Pinpoint the cell where the given text exists, returning its (x, y) midpoint coordinate. 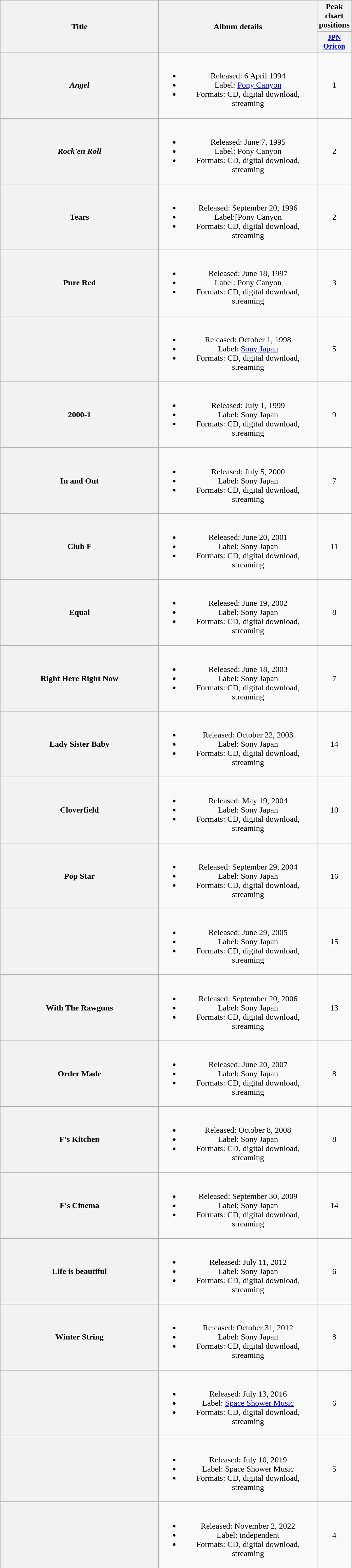
Released: November 2, 2022Label: independentFormats: CD, digital download, streaming (238, 1535)
Released: July 11, 2012Label: Sony JapanFormats: CD, digital download, streaming (238, 1271)
Right Here Right Now (79, 678)
Released: September 20, 2006Label: Sony JapanFormats: CD, digital download, streaming (238, 1008)
16 (334, 876)
Order Made (79, 1074)
In and Out (79, 480)
Life is beautiful (79, 1271)
Released: October 8, 2008Label: Sony JapanFormats: CD, digital download, streaming (238, 1139)
F's Cinema (79, 1205)
Released: June 19, 2002Label: Sony JapanFormats: CD, digital download, streaming (238, 612)
4 (334, 1535)
Released: October 22, 2003Label: Sony JapanFormats: CD, digital download, streaming (238, 744)
Released: September 29, 2004Label: Sony JapanFormats: CD, digital download, streaming (238, 876)
Pop Star (79, 876)
10 (334, 810)
F's Kitchen (79, 1139)
Equal (79, 612)
Released: July 5, 2000Label: Sony JapanFormats: CD, digital download, streaming (238, 480)
Released: June 29, 2005Label: Sony JapanFormats: CD, digital download, streaming (238, 942)
Released: July 10, 2019Label: Space Shower MusicFormats: CD, digital download, streaming (238, 1469)
Released: September 30, 2009Label: Sony JapanFormats: CD, digital download, streaming (238, 1205)
Released: September 20, 1996Label:[Pony CanyonFormats: CD, digital download, streaming (238, 217)
11 (334, 546)
Released: May 19, 2004Label: Sony JapanFormats: CD, digital download, streaming (238, 810)
Released: June 7, 1995Label: Pony CanyonFormats: CD, digital download, streaming (238, 151)
15 (334, 942)
With The Rawguns (79, 1008)
Angel (79, 85)
Released: June 18, 2003Label: Sony JapanFormats: CD, digital download, streaming (238, 678)
Winter String (79, 1337)
Rock'en Roll (79, 151)
Released: July 1, 1999Label: Sony JapanFormats: CD, digital download, streaming (238, 415)
Released: October 31, 2012Label: Sony JapanFormats: CD, digital download, streaming (238, 1337)
Released: 6 April 1994Label: Pony CanyonFormats: CD, digital download, streaming (238, 85)
Peak chart positions (334, 16)
Released: July 13, 2016Label: Space Shower MusicFormats: CD, digital download, streaming (238, 1403)
Pure Red (79, 283)
Album details (238, 26)
Tears (79, 217)
Released: June 18, 1997Label: Pony CanyonFormats: CD, digital download, streaming (238, 283)
JPNOricon (334, 42)
2000-1 (79, 415)
Cloverfield (79, 810)
3 (334, 283)
9 (334, 415)
Released: October 1, 1998Label: Sony JapanFormats: CD, digital download, streaming (238, 349)
Title (79, 26)
Lady Sister Baby (79, 744)
13 (334, 1008)
Club F (79, 546)
1 (334, 85)
Released: June 20, 2007Label: Sony JapanFormats: CD, digital download, streaming (238, 1074)
Released: June 20, 2001Label: Sony JapanFormats: CD, digital download, streaming (238, 546)
